Return the [x, y] coordinate for the center point of the cell that contains the specified text.  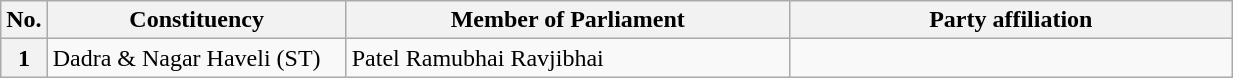
1 [24, 58]
Patel Ramubhai Ravjibhai [568, 58]
Dadra & Nagar Haveli (ST) [196, 58]
Constituency [196, 20]
No. [24, 20]
Member of Parliament [568, 20]
Party affiliation [1010, 20]
